Locate the cell with the specified text and output its [X, Y] center coordinate. 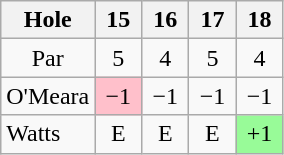
17 [212, 20]
O'Meara [48, 96]
15 [118, 20]
Watts [48, 134]
Par [48, 58]
16 [166, 20]
+1 [260, 134]
Hole [48, 20]
18 [260, 20]
